Provide the (x, y) coordinate of the cell's center where the given text is located.  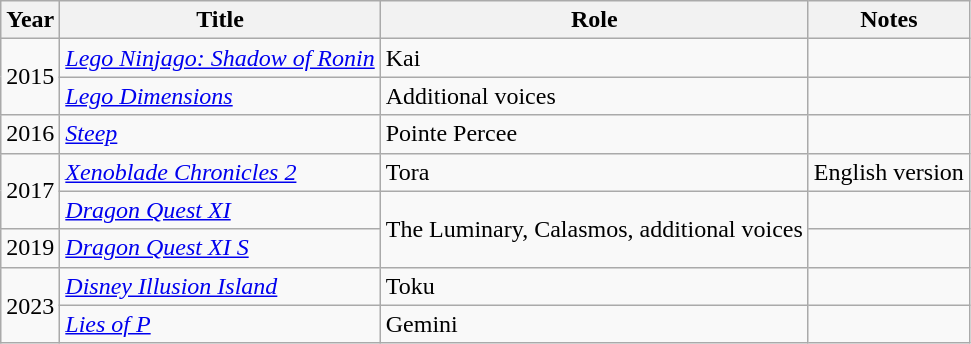
2023 (30, 305)
Disney Illusion Island (220, 286)
The Luminary, Calasmos, additional voices (594, 229)
Year (30, 20)
Title (220, 20)
2017 (30, 191)
Xenoblade Chronicles 2 (220, 172)
Role (594, 20)
2015 (30, 77)
English version (888, 172)
Additional voices (594, 96)
Steep (220, 134)
Pointe Percee (594, 134)
2016 (30, 134)
Tora (594, 172)
Gemini (594, 324)
Dragon Quest XI S (220, 248)
Kai (594, 58)
Dragon Quest XI (220, 210)
Toku (594, 286)
Lego Dimensions (220, 96)
Lies of P (220, 324)
2019 (30, 248)
Notes (888, 20)
Lego Ninjago: Shadow of Ronin (220, 58)
